Pinpoint the cell where the given text exists, returning its [x, y] midpoint coordinate. 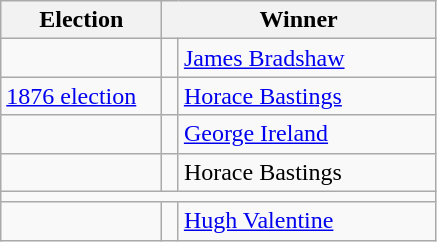
1876 election [82, 96]
Election [82, 20]
Winner [299, 20]
James Bradshaw [306, 58]
George Ireland [306, 134]
Hugh Valentine [306, 221]
